For the text-containing cell, return its midpoint in (x, y) coordinate format. 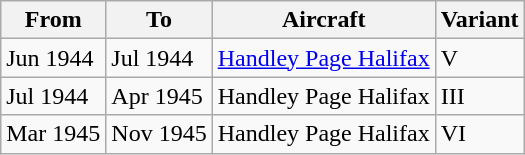
Jun 1944 (54, 58)
VI (480, 134)
Apr 1945 (159, 96)
To (159, 20)
Variant (480, 20)
From (54, 20)
V (480, 58)
Aircraft (324, 20)
Mar 1945 (54, 134)
Nov 1945 (159, 134)
III (480, 96)
